Detect which cell encompasses the target text, then output its [X, Y] center coordinate. 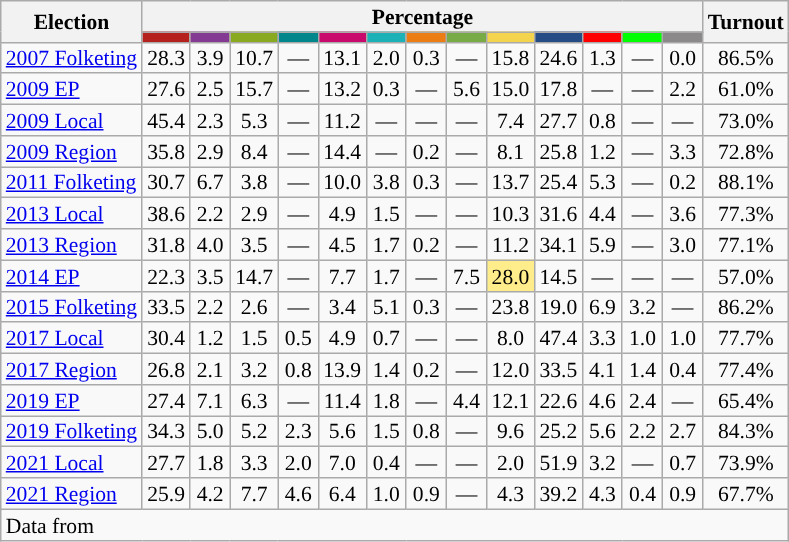
6.4 [342, 494]
13.7 [511, 182]
28.0 [511, 276]
Percentage [422, 16]
4.0 [210, 244]
4.2 [210, 494]
25.4 [558, 182]
86.5% [746, 58]
2017 Region [72, 370]
65.4% [746, 400]
2015 Folketing [72, 306]
Data from [395, 524]
5.1 [386, 306]
2013 Region [72, 244]
30.7 [166, 182]
2.4 [642, 400]
2009 EP [72, 90]
5.9 [602, 244]
84.3% [746, 432]
7.0 [342, 462]
25.8 [558, 152]
3.6 [683, 214]
2021 Local [72, 462]
13.9 [342, 370]
2019 EP [72, 400]
17.8 [558, 90]
31.6 [558, 214]
2019 Folketing [72, 432]
73.9% [746, 462]
4.5 [342, 244]
2011 Folketing [72, 182]
3.9 [210, 58]
0.0 [683, 58]
47.4 [558, 338]
73.0% [746, 120]
2013 Local [72, 214]
2009 Region [72, 152]
12.1 [511, 400]
31.8 [166, 244]
88.1% [746, 182]
4.1 [602, 370]
2.6 [254, 306]
72.8% [746, 152]
5.0 [210, 432]
2.7 [683, 432]
5.2 [254, 432]
3.4 [342, 306]
7.1 [210, 400]
14.7 [254, 276]
3.0 [683, 244]
9.6 [511, 432]
77.4% [746, 370]
27.6 [166, 90]
2021 Region [72, 494]
25.9 [166, 494]
77.3% [746, 214]
14.5 [558, 276]
2014 EP [72, 276]
26.8 [166, 370]
1.3 [602, 58]
45.4 [166, 120]
25.2 [558, 432]
13.1 [342, 58]
38.6 [166, 214]
12.0 [511, 370]
6.3 [254, 400]
6.9 [602, 306]
10.7 [254, 58]
86.2% [746, 306]
77.1% [746, 244]
30.4 [166, 338]
67.7% [746, 494]
7.5 [466, 276]
6.7 [210, 182]
22.3 [166, 276]
15.8 [511, 58]
8.4 [254, 152]
0.5 [298, 338]
51.9 [558, 462]
77.7% [746, 338]
34.3 [166, 432]
10.0 [342, 182]
2.5 [210, 90]
2009 Local [72, 120]
2007 Folketing [72, 58]
24.6 [558, 58]
7.4 [511, 120]
8.0 [511, 338]
34.1 [558, 244]
28.3 [166, 58]
39.2 [558, 494]
23.8 [511, 306]
Election [72, 22]
27.4 [166, 400]
2.1 [210, 370]
61.0% [746, 90]
15.0 [511, 90]
19.0 [558, 306]
11.4 [342, 400]
22.6 [558, 400]
8.1 [511, 152]
35.8 [166, 152]
Turnout [746, 22]
2017 Local [72, 338]
13.2 [342, 90]
15.7 [254, 90]
57.0% [746, 276]
14.4 [342, 152]
10.3 [511, 214]
